Return the (x, y) coordinate for the center point of the cell that contains the specified text.  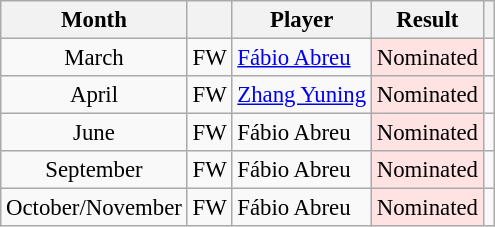
Result (427, 20)
April (94, 95)
Month (94, 20)
March (94, 58)
June (94, 133)
October/November (94, 208)
September (94, 170)
Zhang Yuning (302, 95)
Player (302, 20)
